Search for the cell housing the specified text and yield its [X, Y] center coordinate. 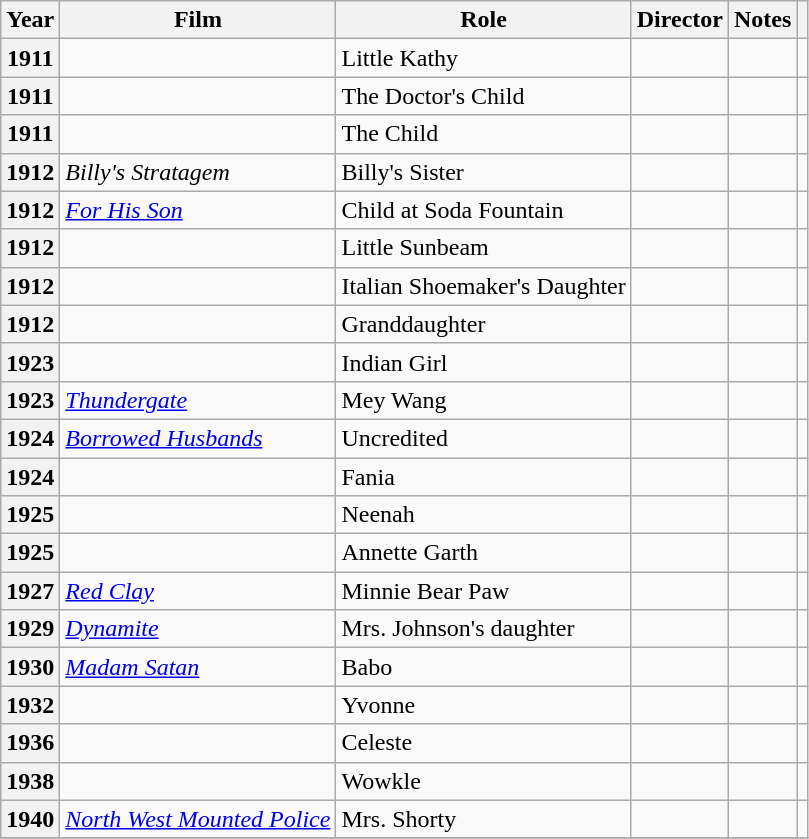
Annette Garth [484, 553]
Mrs. Johnson's daughter [484, 629]
Mey Wang [484, 400]
Minnie Bear Paw [484, 591]
Dynamite [198, 629]
Little Kathy [484, 58]
Indian Girl [484, 362]
Director [680, 20]
Red Clay [198, 591]
Billy's Stratagem [198, 172]
1929 [30, 629]
Madam Satan [198, 667]
The Doctor's Child [484, 96]
Uncredited [484, 438]
North West Mounted Police [198, 819]
1936 [30, 743]
Notes [762, 20]
Italian Shoemaker's Daughter [484, 286]
Year [30, 20]
1930 [30, 667]
1927 [30, 591]
Mrs. Shorty [484, 819]
Wowkle [484, 781]
The Child [484, 134]
Little Sunbeam [484, 248]
Child at Soda Fountain [484, 210]
Fania [484, 477]
Granddaughter [484, 324]
Celeste [484, 743]
Neenah [484, 515]
Babo [484, 667]
Film [198, 20]
1938 [30, 781]
1940 [30, 819]
Billy's Sister [484, 172]
Yvonne [484, 705]
Thundergate [198, 400]
1932 [30, 705]
For His Son [198, 210]
Borrowed Husbands [198, 438]
Role [484, 20]
